Provide the [X, Y] coordinate of the cell's center where the given text is located.  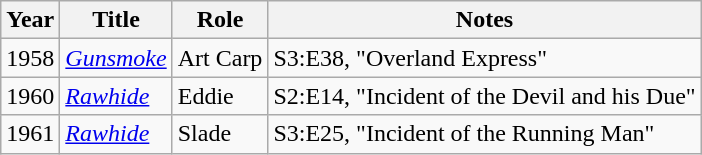
1961 [30, 134]
Year [30, 20]
Title [116, 20]
1960 [30, 96]
Art Carp [220, 58]
1958 [30, 58]
S2:E14, "Incident of the Devil and his Due" [484, 96]
Role [220, 20]
S3:E25, "Incident of the Running Man" [484, 134]
S3:E38, "Overland Express" [484, 58]
Notes [484, 20]
Slade [220, 134]
Eddie [220, 96]
Gunsmoke [116, 58]
